Identify which cell holds the provided text, then report its (X, Y) central coordinate. 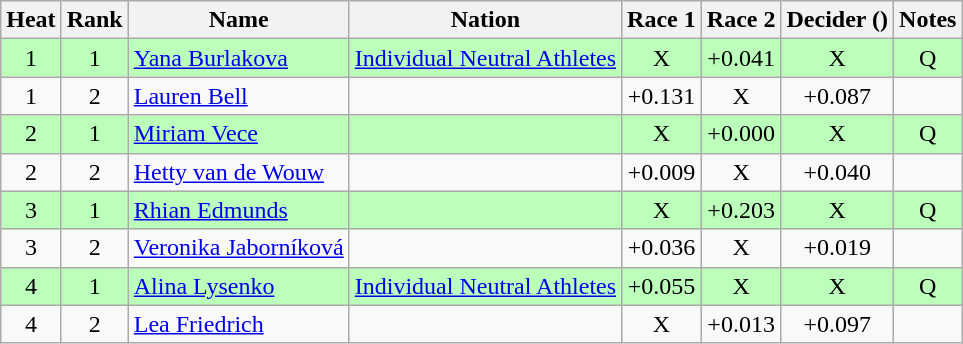
+0.009 (662, 172)
Alina Lysenko (238, 286)
Rank (94, 20)
Name (238, 20)
Lea Friedrich (238, 324)
Hetty van de Wouw (238, 172)
Veronika Jaborníková (238, 248)
Rhian Edmunds (238, 210)
+0.055 (662, 286)
Decider () (838, 20)
+0.036 (662, 248)
Race 1 (662, 20)
+0.203 (741, 210)
Heat (31, 20)
+0.000 (741, 134)
+0.041 (741, 58)
Nation (485, 20)
Notes (928, 20)
+0.040 (838, 172)
+0.019 (838, 248)
Miriam Vece (238, 134)
+0.087 (838, 96)
+0.013 (741, 324)
+0.131 (662, 96)
Yana Burlakova (238, 58)
+0.097 (838, 324)
Lauren Bell (238, 96)
Race 2 (741, 20)
